Extract the [x, y] coordinate from the center of the cell holding the provided text.  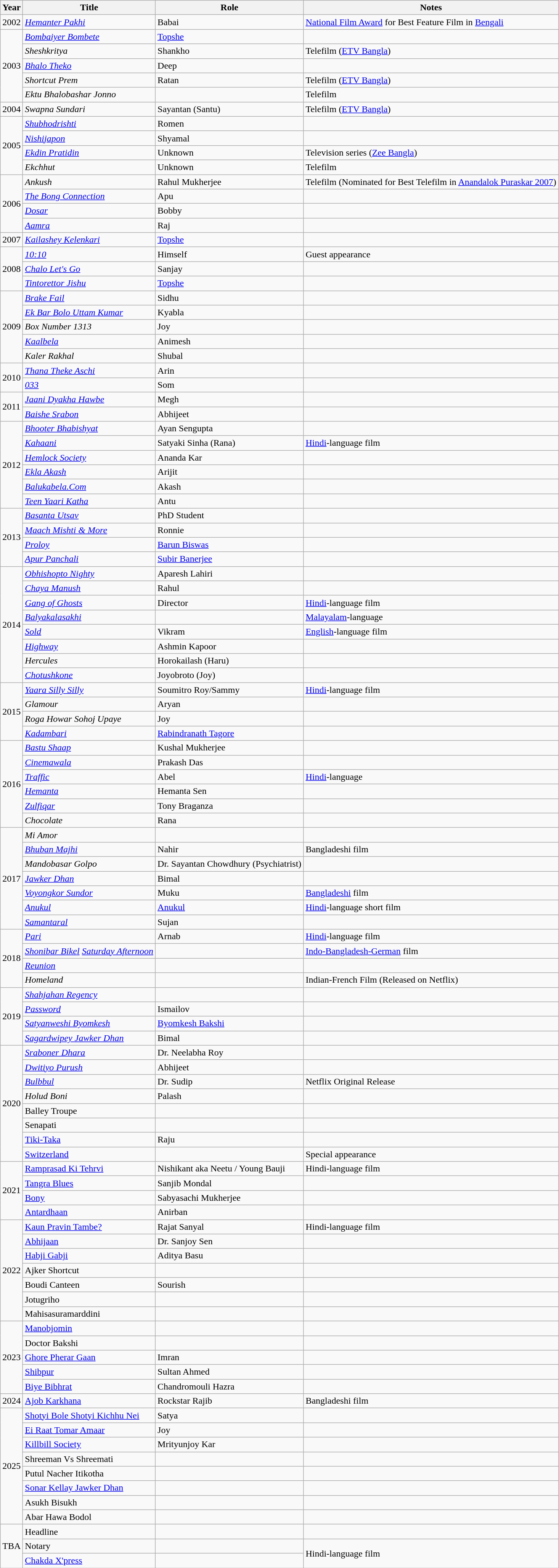
Sujan [230, 922]
2023 [11, 1357]
Babai [230, 22]
Joyobroto (Joy) [230, 675]
2003 [11, 66]
Tintorettor Jishu [89, 283]
Tiki-Taka [89, 1140]
Mrityunjoy Kar [230, 1444]
Kailashey Kelenkari [89, 240]
Box Number 1313 [89, 327]
2009 [11, 327]
Balyakalasakhi [89, 617]
Jaani Dyakha Hawbe [89, 399]
Shankho [230, 51]
Barun Biswas [230, 545]
Password [89, 1009]
Himself [230, 254]
TBA [11, 1546]
Animesh [230, 341]
2002 [11, 22]
Ghore Pherar Gaan [89, 1358]
Sabyasachi Mukherjee [230, 1198]
Brake Fail [89, 298]
Ankush [89, 182]
Mi Amor [89, 835]
Kadambari [89, 733]
Anirban [230, 1212]
Bastu Shaap [89, 748]
Shreeman Vs Shreemati [89, 1459]
Sagardwipey Jawker Dhan [89, 1038]
Rana [230, 820]
Swapna Sundari [89, 109]
Abhijaan [89, 1241]
Sonar Kellay Jawker Dhan [89, 1488]
Satya [230, 1415]
Abar Hawa Bodol [89, 1517]
Romen [230, 124]
Television series (Zee Bangla) [431, 153]
033 [89, 385]
Imran [230, 1358]
Doctor Bakshi [89, 1343]
Ananda Kar [230, 458]
2005 [11, 145]
Cinemawala [89, 762]
Kaalbela [89, 341]
Aamra [89, 225]
2024 [11, 1401]
Antardhaan [89, 1212]
Director [230, 602]
Sold [89, 631]
Aditya Basu [230, 1256]
Chaya Manush [89, 588]
Ek Bar Bolo Uttam Kumar [89, 312]
Ronnie [230, 530]
Kyabla [230, 312]
Voyongkor Sundor [89, 893]
Gang of Ghosts [89, 602]
Apu [230, 196]
Bhuban Majhi [89, 849]
Shotyi Bole Shotyi Kichhu Nei [89, 1415]
Rabindranath Tagore [230, 733]
2017 [11, 878]
Chocolate [89, 820]
Deep [230, 66]
Tony Braganza [230, 806]
Aryan [230, 704]
Kaun Pravin Tambe? [89, 1227]
Ismailov [230, 1009]
2022 [11, 1270]
Antu [230, 501]
Sanjib Mondal [230, 1183]
Nishijapon [89, 138]
Nahir [230, 849]
2011 [11, 406]
Hemanta Sen [230, 791]
Hindi-language [431, 777]
Teen Yaari Katha [89, 501]
Nishikant aka Neetu / Young Bauji [230, 1169]
Holud Boni [89, 1096]
Putul Nacher Itikotha [89, 1473]
2006 [11, 204]
Megh [230, 399]
Senapati [89, 1125]
Shahjahan Regency [89, 994]
Arijit [230, 472]
Satyaki Sinha (Rana) [230, 443]
Sourish [230, 1285]
Ekla Akash [89, 472]
Dr. Sanjoy Sen [230, 1241]
Bombaiyer Bombete [89, 37]
Reunion [89, 966]
Habji Gabji [89, 1256]
PhD Student [230, 516]
Asukh Bisukh [89, 1502]
Sheshkritya [89, 51]
Sraboner Dhara [89, 1052]
Zulfiqar [89, 806]
Hemlock Society [89, 458]
Tangra Blues [89, 1183]
Palash [230, 1096]
2025 [11, 1466]
Kahaani [89, 443]
Killbill Society [89, 1444]
Soumitro Roy/Sammy [230, 690]
Sidhu [230, 298]
Role [230, 8]
Chakda X'press [89, 1560]
Traffic [89, 777]
Dr. Sayantan Chowdhury (Psychiatrist) [230, 864]
The Bong Connection [89, 196]
Subir Banerjee [230, 559]
Highway [89, 646]
2021 [11, 1190]
Switzerland [89, 1154]
Homeland [89, 980]
Special appearance [431, 1154]
Bobby [230, 211]
Sultan Ahmed [230, 1372]
Dosar [89, 211]
2013 [11, 537]
Biye Bibhrat [89, 1386]
Shubal [230, 356]
Hercules [89, 661]
Akash [230, 487]
Ashmin Kapoor [230, 646]
2004 [11, 109]
Dwitiyo Purush [89, 1067]
Vikram [230, 631]
English-language film [431, 631]
2010 [11, 378]
Indo-Bangladesh-German film [431, 951]
Arin [230, 370]
Som [230, 385]
Roga Howar Sohoj Upaye [89, 719]
Raju [230, 1140]
Rockstar Rajib [230, 1401]
Kushal Mukherjee [230, 748]
Boudi Canteen [89, 1285]
Telefilm (Nominated for Best Telefilm in Anandalok Puraskar 2007) [431, 182]
Abel [230, 777]
National Film Award for Best Feature Film in Bengali [431, 22]
Ekdin Pratidin [89, 153]
Jotugriho [89, 1299]
Title [89, 8]
Prakash Das [230, 762]
Baishe Srabon [89, 414]
Balukabela.Com [89, 487]
Bhooter Bhabishyat [89, 429]
Hemanter Pakhi [89, 22]
Shubhodrishti [89, 124]
Shyamal [230, 138]
Obhishopto Nighty [89, 574]
Raj [230, 225]
Muku [230, 893]
Sayantan (Santu) [230, 109]
Ektu Bhalobashar Jonno [89, 95]
Shortcut Prem [89, 80]
Balley Troupe [89, 1111]
Shonibar Bikel Saturday Afternoon [89, 951]
2019 [11, 1016]
Chotushkone [89, 675]
Notes [431, 8]
Ekchhut [89, 167]
Byomkesh Bakshi [230, 1023]
Satyanweshi Byomkesh [89, 1023]
Indian-French Film (Released on Netflix) [431, 980]
Shibpur [89, 1372]
Rajat Sanyal [230, 1227]
Ajob Karkhana [89, 1401]
2015 [11, 712]
Ei Raat Tomar Amaar [89, 1430]
Chandromouli Hazra [230, 1386]
Ratan [230, 80]
Bony [89, 1198]
2008 [11, 269]
Guest appearance [431, 254]
Maach Mishti & More [89, 530]
Headline [89, 1531]
Arnab [230, 937]
Malayalam-language [431, 617]
Bhalo Theko [89, 66]
Chalo Let's Go [89, 269]
Mahisasuramarddini [89, 1314]
Pari [89, 937]
Ajker Shortcut [89, 1270]
Glamour [89, 704]
Yaara Silly Silly [89, 690]
Ayan Sengupta [230, 429]
Basanta Utsav [89, 516]
Kaler Rakhal [89, 356]
Bulbbul [89, 1081]
Horokailash (Haru) [230, 661]
Apur Panchali [89, 559]
Rahul [230, 588]
2012 [11, 465]
Hemanta [89, 791]
Manobjomin [89, 1328]
Samantaral [89, 922]
Ramprasad Ki Tehrvi [89, 1169]
Rahul Mukherjee [230, 182]
Aparesh Lahiri [230, 574]
Notary [89, 1546]
2016 [11, 784]
2007 [11, 240]
Dr. Sudip [230, 1081]
2014 [11, 624]
Sanjay [230, 269]
2020 [11, 1103]
Dr. Neelabha Roy [230, 1052]
Proloy [89, 545]
10:10 [89, 254]
Jawker Dhan [89, 878]
Mandobasar Golpo [89, 864]
Thana Theke Aschi [89, 370]
Year [11, 8]
Hindi-language short film [431, 908]
2018 [11, 958]
Netflix Original Release [431, 1081]
